Search for the cell housing the specified text and yield its [X, Y] center coordinate. 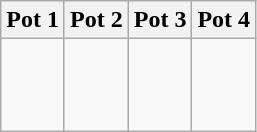
Pot 1 [33, 20]
Pot 2 [96, 20]
Pot 3 [160, 20]
Pot 4 [224, 20]
